Determine the [x, y] coordinate at the center of the cell enclosing the given text.  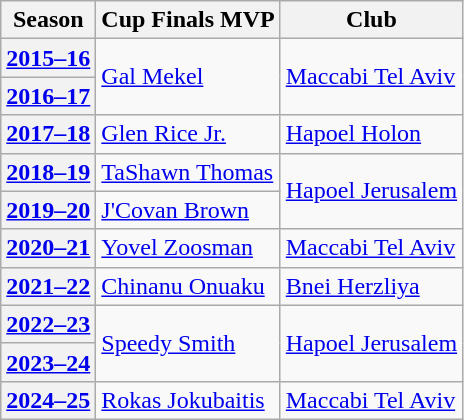
TaShawn Thomas [188, 172]
2024–25 [48, 400]
2017–18 [48, 134]
Cup Finals MVP [188, 20]
Club [371, 20]
Hapoel Holon [371, 134]
Rokas Jokubaitis [188, 400]
2022–23 [48, 324]
2019–20 [48, 210]
2023–24 [48, 362]
2018–19 [48, 172]
2021–22 [48, 286]
2015–16 [48, 58]
2020–21 [48, 248]
Gal Mekel [188, 77]
Yovel Zoosman [188, 248]
J'Covan Brown [188, 210]
Chinanu Onuaku [188, 286]
Bnei Herzliya [371, 286]
Speedy Smith [188, 343]
Season [48, 20]
Glen Rice Jr. [188, 134]
2016–17 [48, 96]
